Capture the cell that displays the provided text and extract its [x, y] central coordinate. 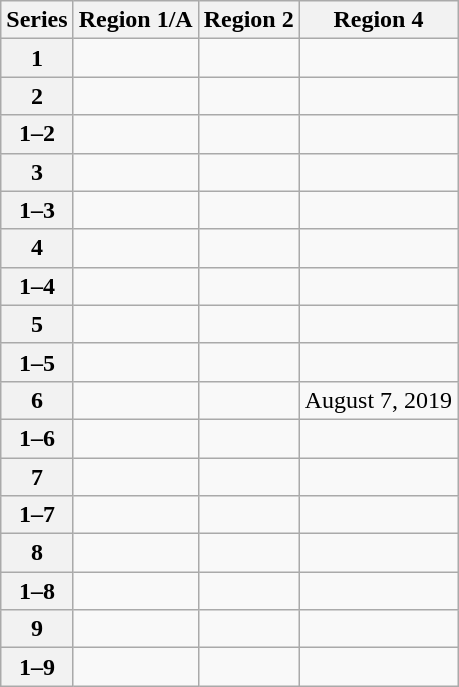
Region 4 [378, 20]
1–5 [37, 362]
1–6 [37, 438]
Series [37, 20]
7 [37, 477]
4 [37, 248]
2 [37, 96]
1 [37, 58]
1–8 [37, 591]
5 [37, 324]
August 7, 2019 [378, 400]
Region 2 [248, 20]
9 [37, 629]
1–7 [37, 515]
Region 1/A [136, 20]
6 [37, 400]
3 [37, 172]
1–4 [37, 286]
8 [37, 553]
1–3 [37, 210]
1–2 [37, 134]
1–9 [37, 667]
